Return (X, Y) of the center of cell containing provided text 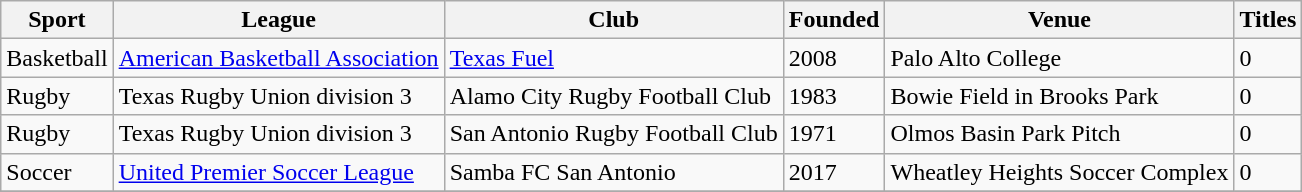
Wheatley Heights Soccer Complex (1060, 172)
2017 (834, 172)
2008 (834, 58)
League (278, 20)
American Basketball Association (278, 58)
Texas Fuel (614, 58)
Alamo City Rugby Football Club (614, 96)
Basketball (57, 58)
Bowie Field in Brooks Park (1060, 96)
Titles (1268, 20)
Soccer (57, 172)
Samba FC San Antonio (614, 172)
Olmos Basin Park Pitch (1060, 134)
Sport (57, 20)
United Premier Soccer League (278, 172)
Venue (1060, 20)
1971 (834, 134)
Palo Alto College (1060, 58)
1983 (834, 96)
San Antonio Rugby Football Club (614, 134)
Club (614, 20)
Founded (834, 20)
